For the text-containing cell, return its midpoint in [X, Y] coordinate format. 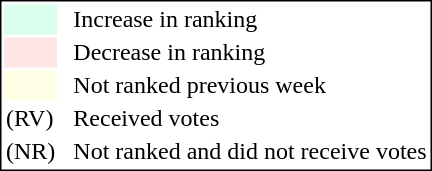
(RV) [30, 119]
Received votes [250, 119]
Not ranked and did not receive votes [250, 151]
(NR) [30, 151]
Decrease in ranking [250, 53]
Not ranked previous week [250, 85]
Increase in ranking [250, 19]
